From the cell containing the given text, extract its center point as [X, Y] coordinate. 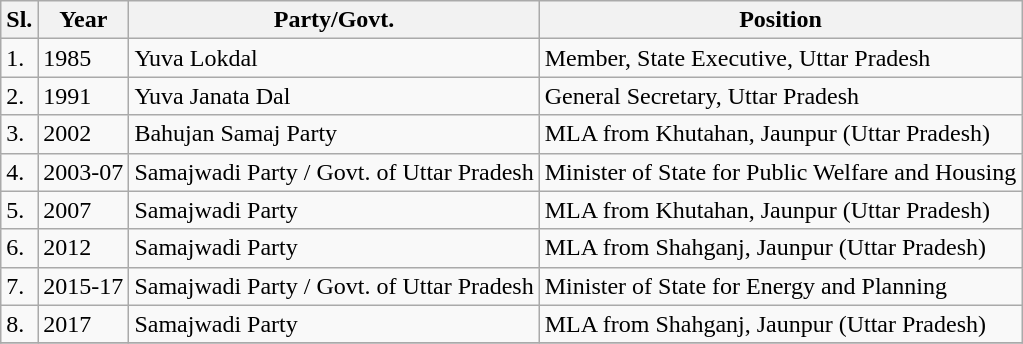
Yuva Lokdal [334, 58]
General Secretary, Uttar Pradesh [780, 96]
7. [20, 286]
Year [84, 20]
2015-17 [84, 286]
Minister of State for Energy and Planning [780, 286]
3. [20, 134]
Sl. [20, 20]
Member, State Executive, Uttar Pradesh [780, 58]
2003-07 [84, 172]
2007 [84, 210]
Yuva Janata Dal [334, 96]
Position [780, 20]
Party/Govt. [334, 20]
Bahujan Samaj Party [334, 134]
8. [20, 324]
6. [20, 248]
1991 [84, 96]
Minister of State for Public Welfare and Housing [780, 172]
2012 [84, 248]
1985 [84, 58]
1. [20, 58]
5. [20, 210]
2. [20, 96]
2002 [84, 134]
2017 [84, 324]
4. [20, 172]
